Scan for the cell matching the given text and deliver its (x, y) coordinate at center. 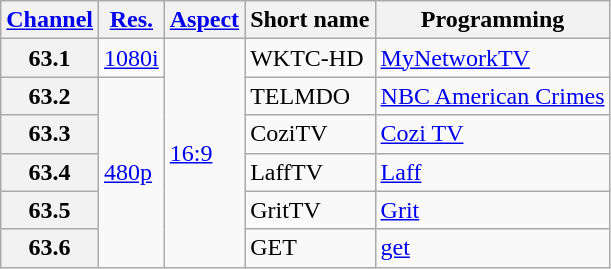
NBC American Crimes (492, 96)
get (492, 248)
1080i (132, 58)
63.3 (50, 134)
63.6 (50, 248)
GritTV (310, 210)
GET (310, 248)
Laff (492, 172)
Cozi TV (492, 134)
16:9 (204, 153)
Aspect (204, 20)
Res. (132, 20)
LaffTV (310, 172)
63.5 (50, 210)
480p (132, 172)
63.4 (50, 172)
63.1 (50, 58)
Channel (50, 20)
CoziTV (310, 134)
Grit (492, 210)
63.2 (50, 96)
Short name (310, 20)
Programming (492, 20)
MyNetworkTV (492, 58)
WKTC-HD (310, 58)
TELMDO (310, 96)
